Find where the given text appears and provide that cell's center as (X, Y) coordinate. 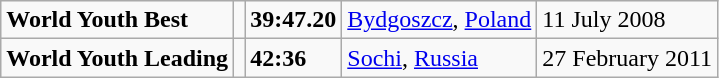
39:47.20 (294, 20)
Bydgoszcz, Poland (440, 20)
Sochi, Russia (440, 58)
11 July 2008 (628, 20)
World Youth Leading (118, 58)
World Youth Best (118, 20)
27 February 2011 (628, 58)
42:36 (294, 58)
